Return [X, Y] of the center of cell containing provided text 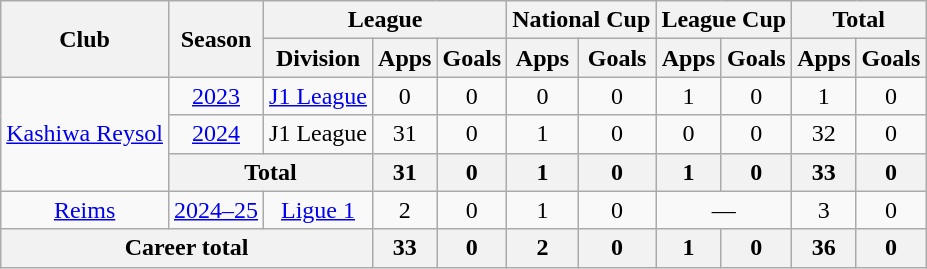
Club [85, 39]
3 [824, 210]
Season [216, 39]
Reims [85, 210]
2024 [216, 134]
36 [824, 248]
2024–25 [216, 210]
National Cup [582, 20]
Career total [187, 248]
— [724, 210]
2023 [216, 96]
League Cup [724, 20]
Ligue 1 [318, 210]
League [386, 20]
Kashiwa Reysol [85, 134]
32 [824, 134]
Division [318, 58]
